From the cell containing the given text, extract its center point as (x, y) coordinate. 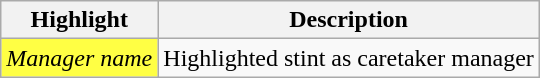
Manager name (80, 58)
Description (349, 20)
Highlighted stint as caretaker manager (349, 58)
Highlight (80, 20)
